Detect which cell encompasses the target text, then output its [X, Y] center coordinate. 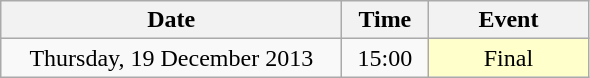
Time [385, 20]
Thursday, 19 December 2013 [172, 58]
Final [508, 58]
Event [508, 20]
15:00 [385, 58]
Date [172, 20]
